Scan for the cell matching the given text and deliver its (X, Y) coordinate at center. 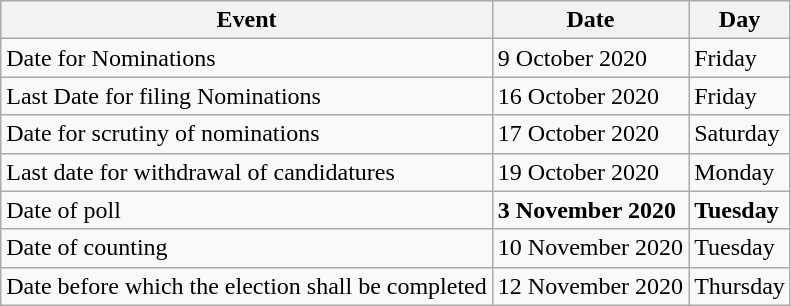
3 November 2020 (590, 210)
Date of counting (247, 248)
Date for Nominations (247, 58)
Date of poll (247, 210)
16 October 2020 (590, 96)
Thursday (740, 286)
Date before which the election shall be completed (247, 286)
Monday (740, 172)
9 October 2020 (590, 58)
Last Date for filing Nominations (247, 96)
Day (740, 20)
19 October 2020 (590, 172)
Last date for withdrawal of candidatures (247, 172)
17 October 2020 (590, 134)
Date (590, 20)
10 November 2020 (590, 248)
Date for scrutiny of nominations (247, 134)
12 November 2020 (590, 286)
Saturday (740, 134)
Event (247, 20)
